Detect which cell encompasses the target text, then output its (x, y) center coordinate. 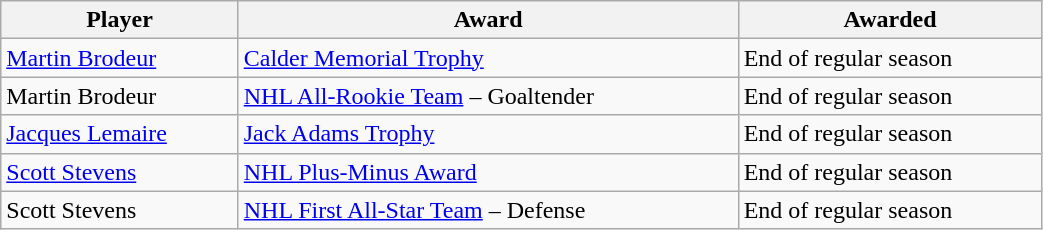
Award (488, 20)
Jacques Lemaire (120, 134)
NHL Plus-Minus Award (488, 172)
Player (120, 20)
Awarded (890, 20)
NHL First All-Star Team – Defense (488, 210)
NHL All-Rookie Team – Goaltender (488, 96)
Calder Memorial Trophy (488, 58)
Jack Adams Trophy (488, 134)
